Determine the [X, Y] coordinate at the center of the cell enclosing the given text.  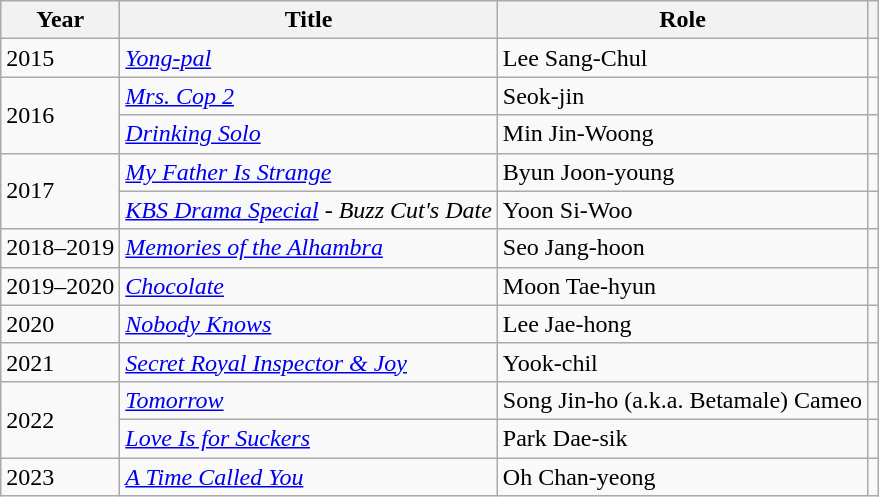
2017 [60, 191]
Mrs. Cop 2 [309, 96]
Seo Jang-hoon [682, 248]
2022 [60, 419]
Title [309, 20]
Tomorrow [309, 400]
2023 [60, 477]
Moon Tae-hyun [682, 286]
Song Jin-ho (a.k.a. Betamale) Cameo [682, 400]
Byun Joon-young [682, 172]
2020 [60, 324]
A Time Called You [309, 477]
Memories of the Alhambra [309, 248]
2018–2019 [60, 248]
2016 [60, 115]
My Father Is Strange [309, 172]
Secret Royal Inspector & Joy [309, 362]
Yook-chil [682, 362]
KBS Drama Special - Buzz Cut's Date [309, 210]
2019–2020 [60, 286]
Role [682, 20]
Year [60, 20]
2021 [60, 362]
Min Jin-Woong [682, 134]
Drinking Solo [309, 134]
2015 [60, 58]
Love Is for Suckers [309, 438]
Seok-jin [682, 96]
Park Dae-sik [682, 438]
Nobody Knows [309, 324]
Lee Jae-hong [682, 324]
Yoon Si-Woo [682, 210]
Chocolate [309, 286]
Lee Sang-Chul [682, 58]
Yong-pal [309, 58]
Oh Chan-yeong [682, 477]
